Capture the cell that displays the provided text and extract its [X, Y] central coordinate. 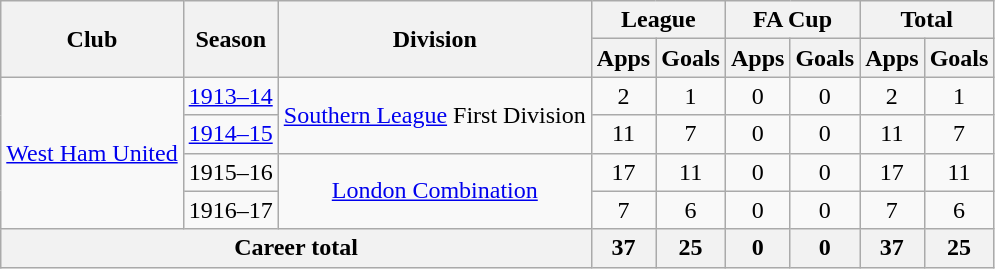
Season [230, 39]
Southern League First Division [434, 115]
1913–14 [230, 96]
Club [92, 39]
1914–15 [230, 134]
Division [434, 39]
Career total [296, 248]
1915–16 [230, 172]
West Ham United [92, 153]
London Combination [434, 191]
League [658, 20]
1916–17 [230, 210]
FA Cup [792, 20]
Total [927, 20]
